Output the [X, Y] coordinate of the center of the cell containing the given text.  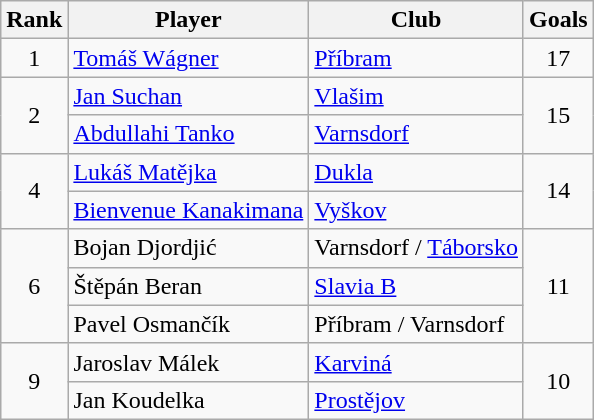
10 [558, 381]
Příbram / Varnsdorf [416, 324]
Tomáš Wágner [188, 58]
Dukla [416, 172]
Bienvenue Kanakimana [188, 210]
Lukáš Matějka [188, 172]
Varnsdorf [416, 134]
14 [558, 191]
Prostějov [416, 400]
2 [34, 115]
Vlašim [416, 96]
Štěpán Beran [188, 286]
Varnsdorf / Táborsko [416, 248]
11 [558, 286]
Rank [34, 20]
1 [34, 58]
Jan Suchan [188, 96]
17 [558, 58]
Player [188, 20]
Příbram [416, 58]
Karviná [416, 362]
Jaroslav Málek [188, 362]
Jan Koudelka [188, 400]
Vyškov [416, 210]
4 [34, 191]
Goals [558, 20]
Club [416, 20]
15 [558, 115]
9 [34, 381]
6 [34, 286]
Pavel Osmančík [188, 324]
Bojan Djordjić [188, 248]
Abdullahi Tanko [188, 134]
Slavia B [416, 286]
